For the text-containing cell, return its midpoint in (x, y) coordinate format. 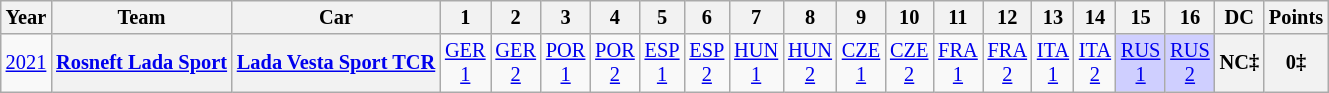
14 (1095, 17)
RUS1 (1140, 63)
ESP1 (662, 63)
1 (465, 17)
10 (909, 17)
GER1 (465, 63)
Year (26, 17)
NC‡ (1240, 63)
8 (810, 17)
POR1 (566, 63)
ITA1 (1053, 63)
6 (706, 17)
FRA1 (958, 63)
13 (1053, 17)
5 (662, 17)
Car (336, 17)
Points (1296, 17)
HUN1 (756, 63)
ITA2 (1095, 63)
12 (1008, 17)
4 (614, 17)
7 (756, 17)
15 (1140, 17)
16 (1190, 17)
CZE2 (909, 63)
ESP2 (706, 63)
0‡ (1296, 63)
GER2 (515, 63)
POR2 (614, 63)
RUS2 (1190, 63)
Rosneft Lada Sport (142, 63)
Team (142, 17)
2 (515, 17)
CZE1 (861, 63)
HUN2 (810, 63)
11 (958, 17)
3 (566, 17)
DC (1240, 17)
FRA2 (1008, 63)
2021 (26, 63)
Lada Vesta Sport TCR (336, 63)
9 (861, 17)
